Output the (x, y) coordinate of the center of the cell containing the given text.  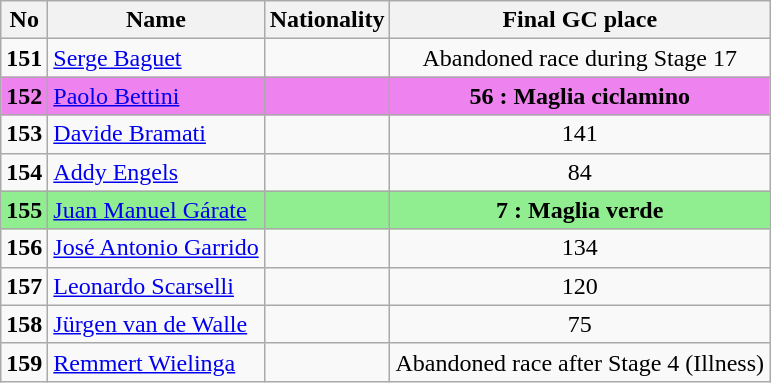
151 (24, 58)
56 : Maglia ciclamino (580, 96)
Remmert Wielinga (156, 362)
154 (24, 172)
155 (24, 210)
158 (24, 324)
Addy Engels (156, 172)
Leonardo Scarselli (156, 286)
José Antonio Garrido (156, 248)
Abandoned race during Stage 17 (580, 58)
156 (24, 248)
153 (24, 134)
Final GC place (580, 20)
Juan Manuel Gárate (156, 210)
Nationality (327, 20)
152 (24, 96)
120 (580, 286)
157 (24, 286)
Serge Baguet (156, 58)
75 (580, 324)
Abandoned race after Stage 4 (Illness) (580, 362)
7 : Maglia verde (580, 210)
Jürgen van de Walle (156, 324)
134 (580, 248)
159 (24, 362)
No (24, 20)
Davide Bramati (156, 134)
84 (580, 172)
Name (156, 20)
141 (580, 134)
Paolo Bettini (156, 96)
